Detect which cell encompasses the target text, then output its (X, Y) center coordinate. 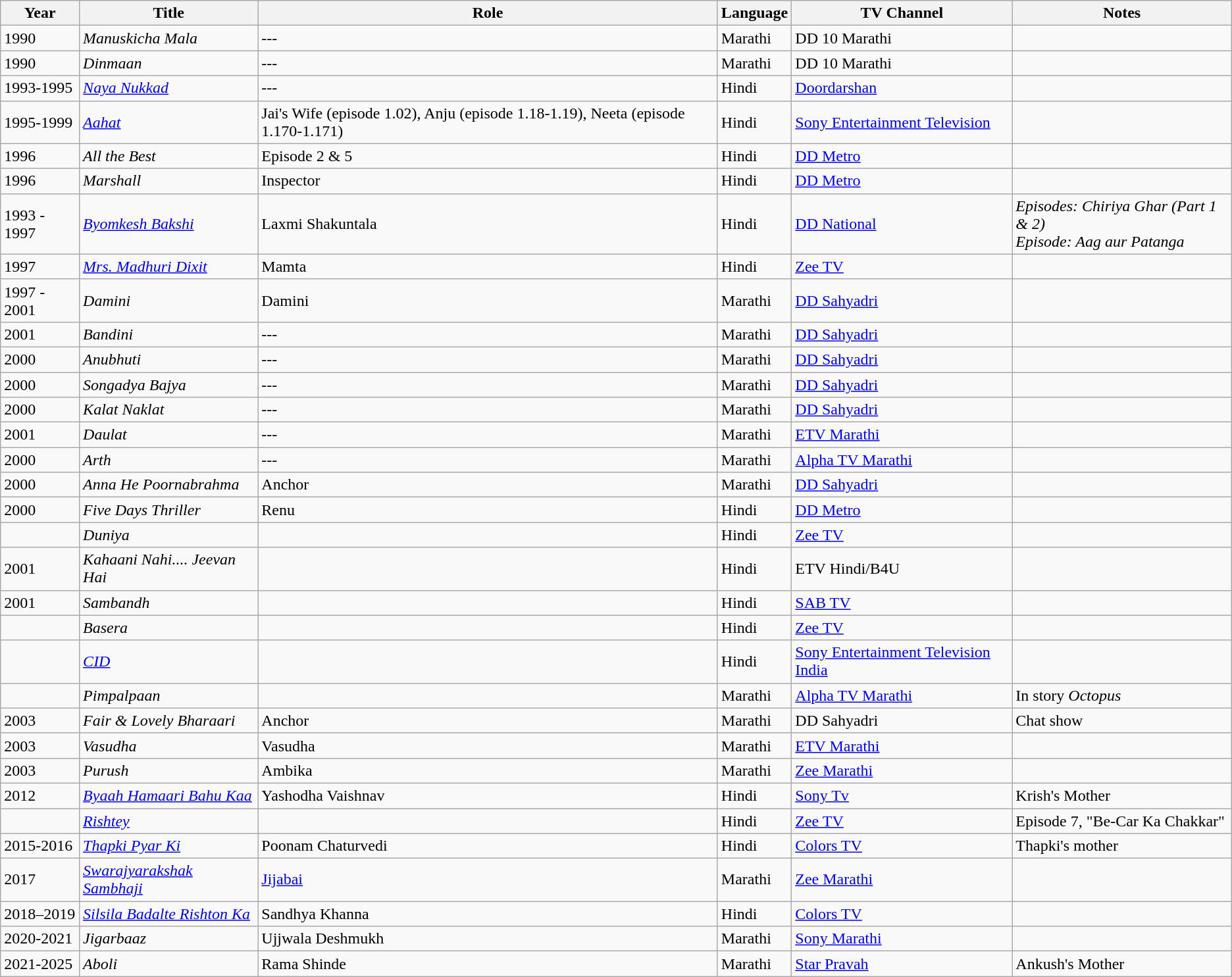
Basera (168, 628)
Language (754, 13)
Thapki's mother (1121, 846)
Sony Entertainment Television (902, 122)
Naya Nukkad (168, 88)
Episode 2 & 5 (488, 156)
Episode 7, "Be-Car Ka Chakkar" (1121, 820)
1995-1999 (40, 122)
1997 (40, 266)
Arth (168, 460)
Mamta (488, 266)
All the Best (168, 156)
Silsila Badalte Rishton Ka (168, 914)
Poonam Chaturvedi (488, 846)
Rama Shinde (488, 964)
Thapki Pyar Ki (168, 846)
Byaah Hamaari Bahu Kaa (168, 795)
Year (40, 13)
Sony Tv (902, 795)
Kalat Naklat (168, 410)
Bandini (168, 334)
2017 (40, 880)
Aahat (168, 122)
Rishtey (168, 820)
1993 - 1997 (40, 224)
1997 - 2001 (40, 300)
Sandhya Khanna (488, 914)
Episodes: Chiriya Ghar (Part 1 & 2) Episode: Aag aur Patanga (1121, 224)
Songadya Bajya (168, 385)
ETV Hindi/B4U (902, 568)
Anna He Poornabrahma (168, 485)
Marshall (168, 181)
In story Octopus (1121, 695)
Five Days Thriller (168, 510)
Notes (1121, 13)
Jigarbaaz (168, 939)
Jai's Wife (episode 1.02), Anju (episode 1.18-1.19), Neeta (episode 1.170-1.171) (488, 122)
Daulat (168, 435)
1993-1995 (40, 88)
Dinmaan (168, 63)
Doordarshan (902, 88)
Sony Entertainment Television India (902, 662)
Aboli (168, 964)
2015-2016 (40, 846)
2021-2025 (40, 964)
Manuskicha Mala (168, 38)
2018–2019 (40, 914)
Mrs. Madhuri Dixit (168, 266)
Inspector (488, 181)
Laxmi Shakuntala (488, 224)
2012 (40, 795)
SAB TV (902, 603)
Sambandh (168, 603)
Byomkesh Bakshi (168, 224)
Ujjwala Deshmukh (488, 939)
Fair & Lovely Bharaari (168, 720)
Star Pravah (902, 964)
Ambika (488, 770)
CID (168, 662)
2020-2021 (40, 939)
Yashodha Vaishnav (488, 795)
Swarajyarakshak Sambhaji (168, 880)
TV Channel (902, 13)
Duniya (168, 535)
Chat show (1121, 720)
Pimpalpaan (168, 695)
Ankush's Mother (1121, 964)
Sony Marathi (902, 939)
DD National (902, 224)
Role (488, 13)
Purush (168, 770)
Krish's Mother (1121, 795)
Anubhuti (168, 359)
Kahaani Nahi.... Jeevan Hai (168, 568)
Jijabai (488, 880)
Title (168, 13)
Renu (488, 510)
